Scan for the cell matching the given text and deliver its [x, y] coordinate at center. 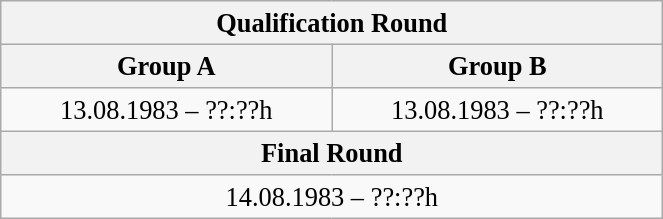
Final Round [332, 153]
Group B [498, 66]
14.08.1983 – ??:??h [332, 197]
Group A [166, 66]
Qualification Round [332, 22]
